Locate the cell with the specified text and output its [x, y] center coordinate. 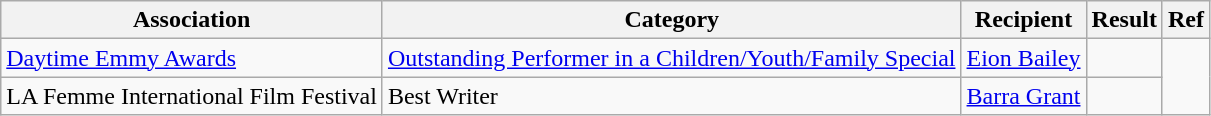
Eion Bailey [1024, 58]
Result [1124, 20]
Ref [1186, 20]
Daytime Emmy Awards [192, 58]
Outstanding Performer in a Children/Youth/Family Special [672, 58]
Association [192, 20]
Barra Grant [1024, 96]
Category [672, 20]
LA Femme International Film Festival [192, 96]
Recipient [1024, 20]
Best Writer [672, 96]
